Identify which cell holds the provided text, then report its [x, y] central coordinate. 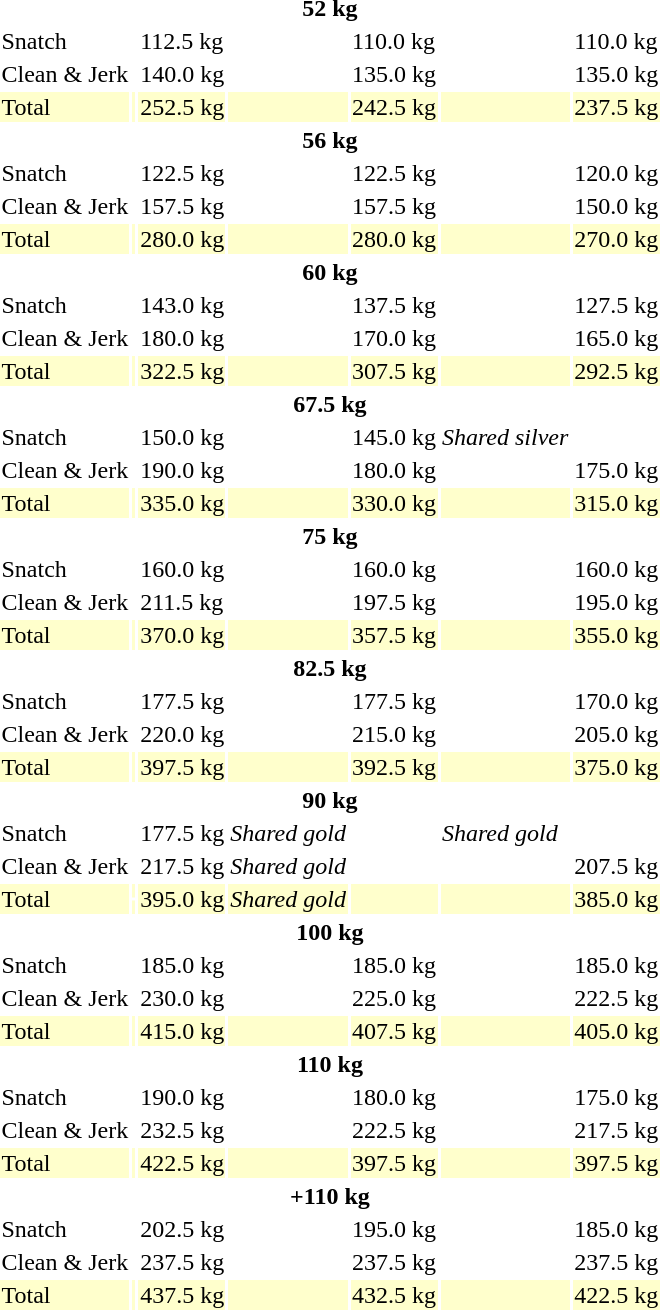
215.0 kg [394, 734]
145.0 kg [394, 437]
143.0 kg [182, 305]
392.5 kg [394, 767]
140.0 kg [182, 74]
355.0 kg [616, 635]
220.0 kg [182, 734]
270.0 kg [616, 239]
357.5 kg [394, 635]
252.5 kg [182, 107]
82.5 kg [330, 668]
56 kg [330, 140]
75 kg [330, 536]
242.5 kg [394, 107]
60 kg [330, 272]
110 kg [330, 1064]
67.5 kg [330, 404]
127.5 kg [616, 305]
205.0 kg [616, 734]
225.0 kg [394, 998]
165.0 kg [616, 338]
+110 kg [330, 1196]
207.5 kg [616, 866]
Shared silver [504, 437]
197.5 kg [394, 602]
375.0 kg [616, 767]
385.0 kg [616, 899]
322.5 kg [182, 371]
90 kg [330, 800]
437.5 kg [182, 1295]
407.5 kg [394, 1031]
137.5 kg [394, 305]
211.5 kg [182, 602]
202.5 kg [182, 1229]
335.0 kg [182, 503]
100 kg [330, 932]
112.5 kg [182, 41]
405.0 kg [616, 1031]
232.5 kg [182, 1130]
415.0 kg [182, 1031]
315.0 kg [616, 503]
230.0 kg [182, 998]
120.0 kg [616, 173]
370.0 kg [182, 635]
292.5 kg [616, 371]
432.5 kg [394, 1295]
395.0 kg [182, 899]
330.0 kg [394, 503]
307.5 kg [394, 371]
